Return (x, y) of the center of cell containing provided text 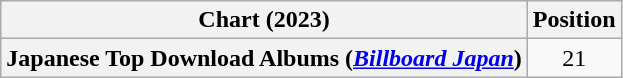
Japanese Top Download Albums (Billboard Japan) (264, 58)
Chart (2023) (264, 20)
Position (574, 20)
21 (574, 58)
